Find where the given text appears and provide that cell's center as (X, Y) coordinate. 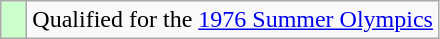
Qualified for the 1976 Summer Olympics (233, 20)
